Search for the cell housing the specified text and yield its (x, y) center coordinate. 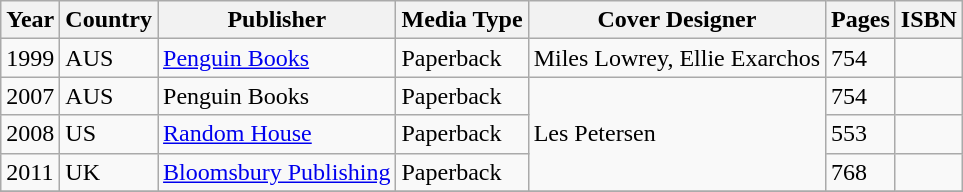
Random House (277, 134)
Year (30, 20)
Pages (861, 20)
Miles Lowrey, Ellie Exarchos (676, 58)
US (109, 134)
768 (861, 172)
Country (109, 20)
Media Type (462, 20)
553 (861, 134)
Publisher (277, 20)
ISBN (928, 20)
2011 (30, 172)
2008 (30, 134)
Cover Designer (676, 20)
2007 (30, 96)
UK (109, 172)
Les Petersen (676, 134)
1999 (30, 58)
Bloomsbury Publishing (277, 172)
